From the cell containing the given text, extract its center point as [x, y] coordinate. 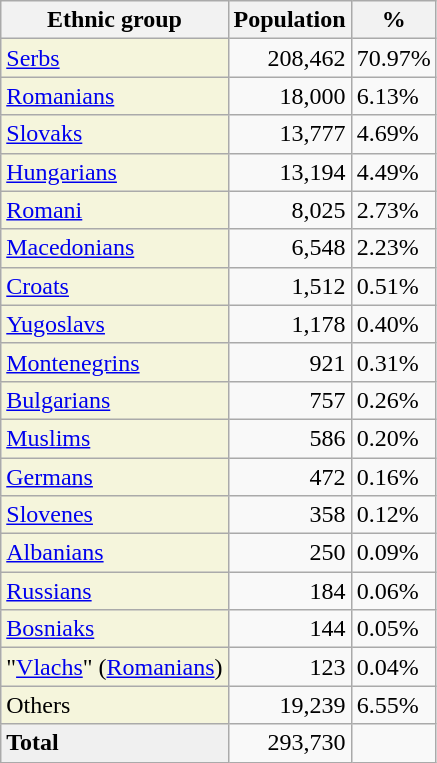
4.49% [394, 172]
144 [290, 629]
0.09% [394, 553]
Bulgarians [114, 400]
0.31% [394, 362]
Muslims [114, 438]
208,462 [290, 58]
184 [290, 591]
Albanians [114, 553]
70.97% [394, 58]
Romanians [114, 96]
"Vlachs" (Romanians) [114, 667]
Montenegrins [114, 362]
Serbs [114, 58]
358 [290, 515]
0.05% [394, 629]
293,730 [290, 743]
6,548 [290, 248]
472 [290, 477]
0.12% [394, 515]
4.69% [394, 134]
0.20% [394, 438]
2.73% [394, 210]
123 [290, 667]
Population [290, 20]
Hungarians [114, 172]
0.04% [394, 667]
Slovaks [114, 134]
Ethnic group [114, 20]
Germans [114, 477]
2.23% [394, 248]
586 [290, 438]
8,025 [290, 210]
Total [114, 743]
921 [290, 362]
Others [114, 705]
Croats [114, 286]
% [394, 20]
Macedonians [114, 248]
19,239 [290, 705]
13,777 [290, 134]
Romani [114, 210]
Slovenes [114, 515]
13,194 [290, 172]
0.06% [394, 591]
0.51% [394, 286]
18,000 [290, 96]
1,512 [290, 286]
6.55% [394, 705]
0.16% [394, 477]
0.26% [394, 400]
Yugoslavs [114, 324]
Russians [114, 591]
757 [290, 400]
250 [290, 553]
1,178 [290, 324]
0.40% [394, 324]
Bosniaks [114, 629]
6.13% [394, 96]
